From the cell containing the given text, extract its center point as (X, Y) coordinate. 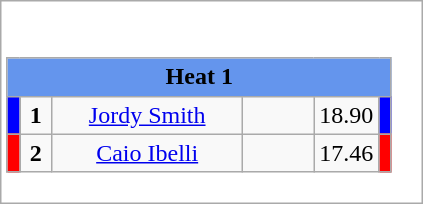
Heat 1 1 Jordy Smith 18.90 2 Caio Ibelli 17.46 (212, 102)
1 (36, 115)
Jordy Smith (148, 115)
18.90 (346, 115)
Caio Ibelli (148, 153)
17.46 (346, 153)
2 (36, 153)
Heat 1 (199, 77)
